Detect which cell encompasses the target text, then output its [X, Y] center coordinate. 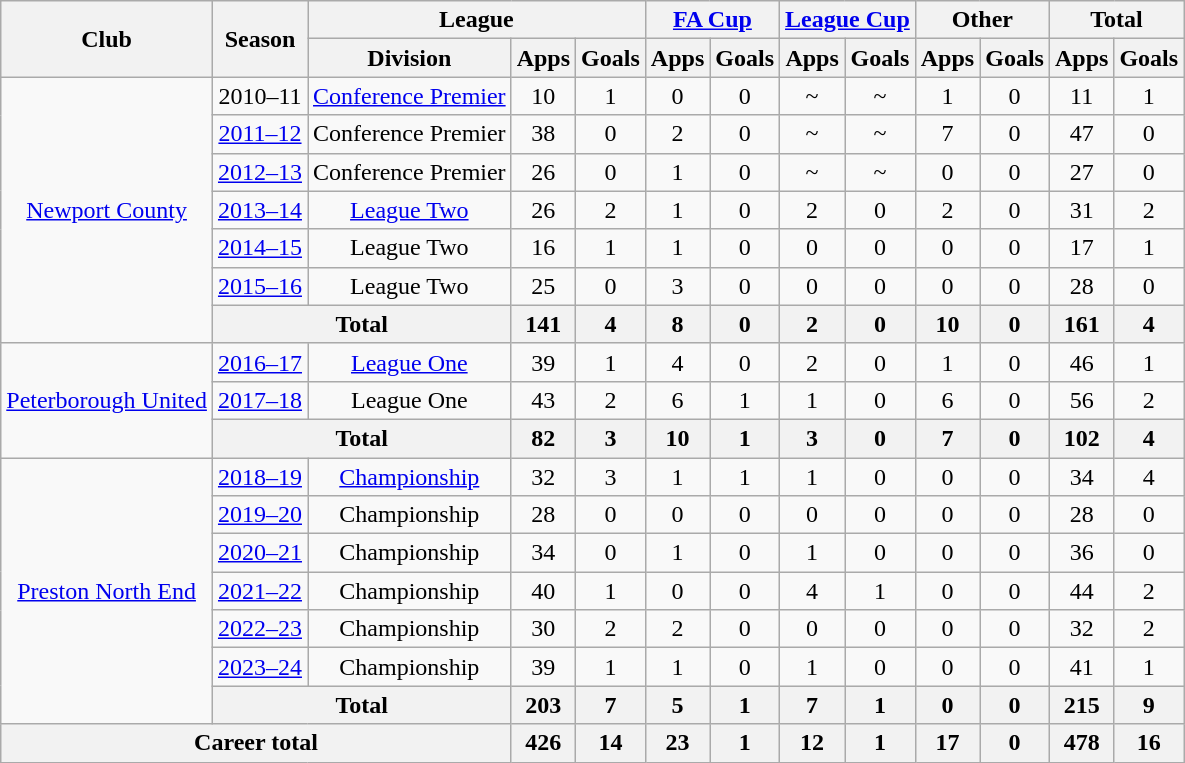
31 [1081, 210]
478 [1081, 743]
43 [543, 400]
12 [812, 743]
League Cup [848, 20]
27 [1081, 172]
44 [1081, 591]
Newport County [107, 210]
2018–19 [260, 477]
2010–11 [260, 96]
2014–15 [260, 248]
2022–23 [260, 629]
46 [1081, 362]
2017–18 [260, 400]
2023–24 [260, 667]
38 [543, 134]
82 [543, 438]
426 [543, 743]
Other [982, 20]
5 [677, 705]
9 [1149, 705]
League [477, 20]
2011–12 [260, 134]
47 [1081, 134]
203 [543, 705]
11 [1081, 96]
215 [1081, 705]
25 [543, 286]
8 [677, 324]
2012–13 [260, 172]
2015–16 [260, 286]
56 [1081, 400]
40 [543, 591]
Peterborough United [107, 400]
2020–21 [260, 553]
2013–14 [260, 210]
Career total [256, 743]
14 [611, 743]
23 [677, 743]
Club [107, 39]
2021–22 [260, 591]
36 [1081, 553]
102 [1081, 438]
161 [1081, 324]
FA Cup [712, 20]
41 [1081, 667]
141 [543, 324]
2016–17 [260, 362]
2019–20 [260, 515]
Season [260, 39]
Division [410, 58]
Preston North End [107, 591]
30 [543, 629]
